Provide the (x, y) coordinate of the cell's center where the given text is located.  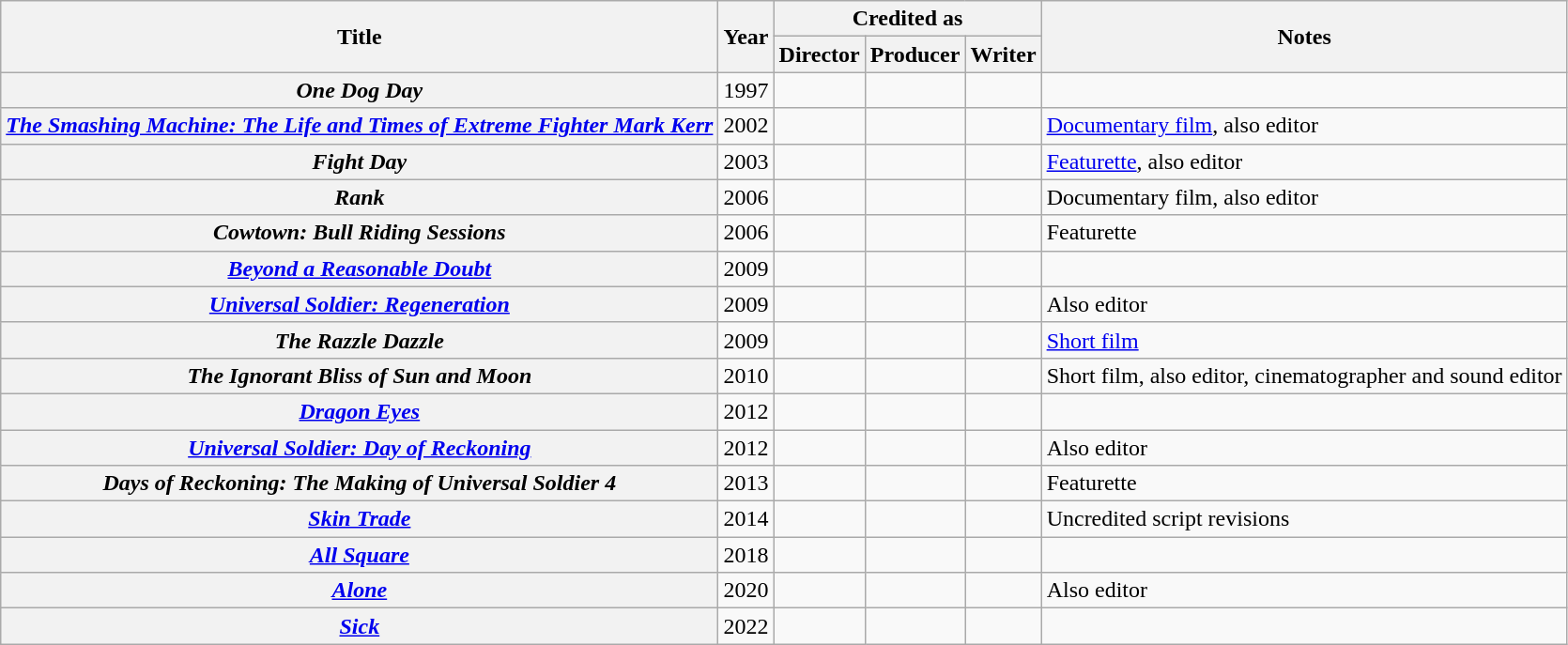
Beyond a Reasonable Doubt (360, 269)
2013 (746, 484)
1997 (746, 90)
Writer (1003, 54)
Credited as (907, 19)
Sick (360, 626)
Universal Soldier: Regeneration (360, 304)
Fight Day (360, 161)
Year (746, 37)
The Smashing Machine: The Life and Times of Extreme Fighter Mark Kerr (360, 126)
Featurette, also editor (1304, 161)
Cowtown: Bull Riding Sessions (360, 233)
Dragon Eyes (360, 411)
Notes (1304, 37)
Skin Trade (360, 519)
Alone (360, 591)
2003 (746, 161)
All Square (360, 555)
Rank (360, 197)
2014 (746, 519)
2010 (746, 376)
The Ignorant Bliss of Sun and Moon (360, 376)
Director (819, 54)
2020 (746, 591)
2022 (746, 626)
Days of Reckoning: The Making of Universal Soldier 4 (360, 484)
Short film (1304, 340)
The Razzle Dazzle (360, 340)
Producer (915, 54)
2002 (746, 126)
Short film, also editor, cinematographer and sound editor (1304, 376)
Title (360, 37)
Uncredited script revisions (1304, 519)
2018 (746, 555)
Universal Soldier: Day of Reckoning (360, 448)
One Dog Day (360, 90)
